Extract the [X, Y] coordinate from the center of the cell holding the provided text.  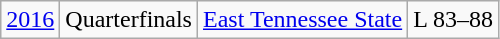
Quarterfinals [129, 20]
L 83–88 [454, 20]
2016 [30, 20]
East Tennessee State [302, 20]
